For the text-containing cell, return its midpoint in (x, y) coordinate format. 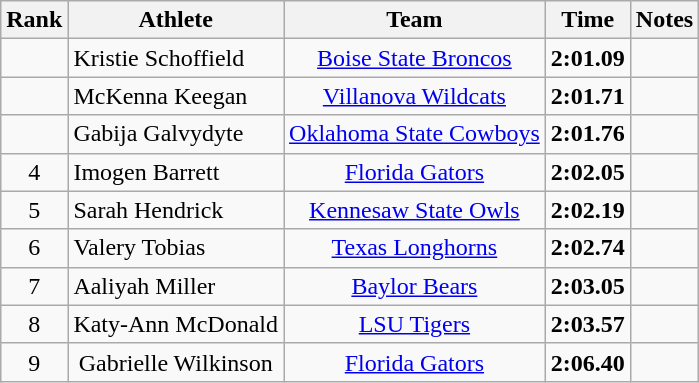
2:06.40 (588, 362)
Texas Longhorns (415, 248)
Katy-Ann McDonald (176, 324)
Kennesaw State Owls (415, 210)
Rank (34, 20)
2:01.76 (588, 134)
Aaliyah Miller (176, 286)
7 (34, 286)
Boise State Broncos (415, 58)
2:02.74 (588, 248)
Time (588, 20)
Athlete (176, 20)
Gabrielle Wilkinson (176, 362)
2:03.05 (588, 286)
9 (34, 362)
2:02.05 (588, 172)
Sarah Hendrick (176, 210)
2:02.19 (588, 210)
6 (34, 248)
McKenna Keegan (176, 96)
LSU Tigers (415, 324)
2:01.71 (588, 96)
Gabija Galvydyte (176, 134)
Oklahoma State Cowboys (415, 134)
Notes (664, 20)
Kristie Schoffield (176, 58)
Valery Tobias (176, 248)
4 (34, 172)
Baylor Bears (415, 286)
Team (415, 20)
2:01.09 (588, 58)
2:03.57 (588, 324)
5 (34, 210)
Imogen Barrett (176, 172)
Villanova Wildcats (415, 96)
8 (34, 324)
